Detect which cell encompasses the target text, then output its (X, Y) center coordinate. 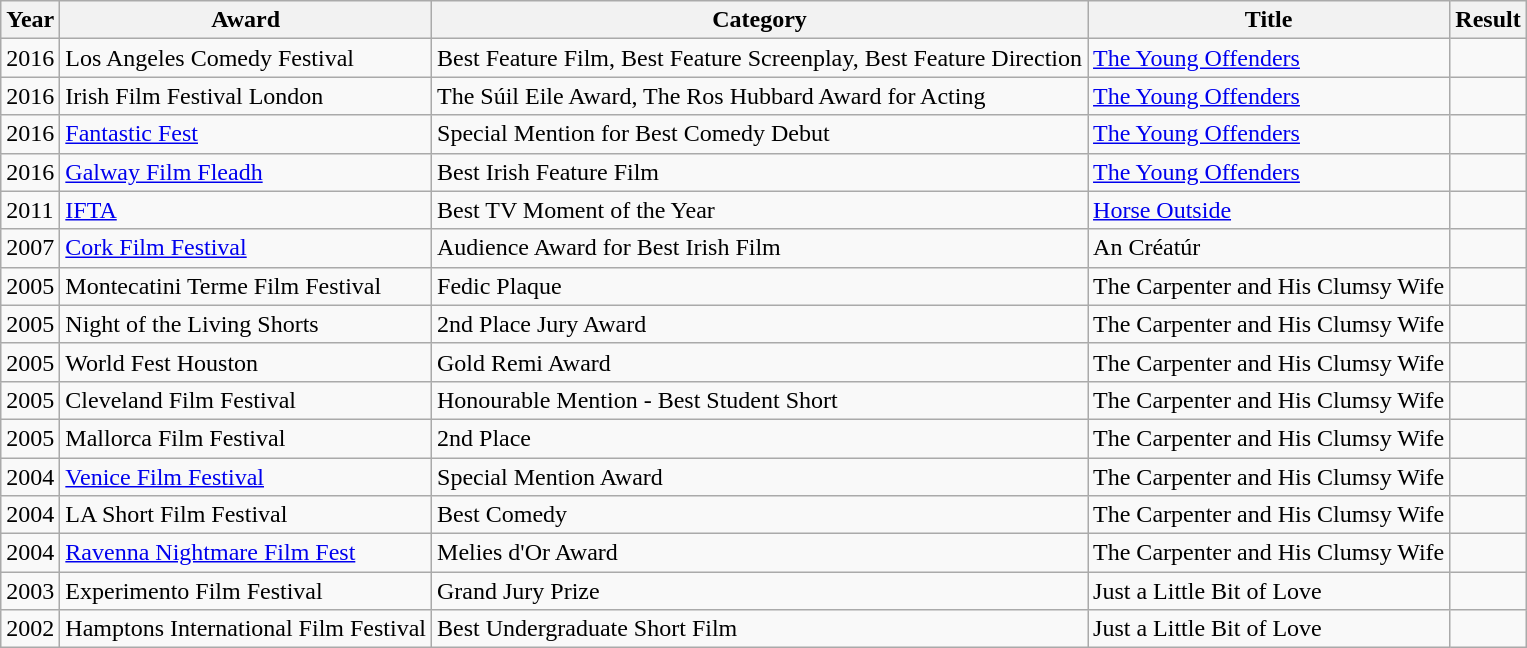
Cork Film Festival (246, 248)
Special Mention Award (760, 477)
Result (1488, 20)
2003 (30, 591)
2nd Place (760, 438)
IFTA (246, 210)
Honourable Mention - Best Student Short (760, 400)
Venice Film Festival (246, 477)
Irish Film Festival London (246, 96)
Category (760, 20)
Melies d'Or Award (760, 553)
Fantastic Fest (246, 134)
Best TV Moment of the Year (760, 210)
Title (1269, 20)
Galway Film Fleadh (246, 172)
World Fest Houston (246, 362)
2nd Place Jury Award (760, 324)
Best Feature Film, Best Feature Screenplay, Best Feature Direction (760, 58)
Experimento Film Festival (246, 591)
Cleveland Film Festival (246, 400)
Grand Jury Prize (760, 591)
Year (30, 20)
Best Undergraduate Short Film (760, 629)
Horse Outside (1269, 210)
Montecatini Terme Film Festival (246, 286)
Gold Remi Award (760, 362)
Ravenna Nightmare Film Fest (246, 553)
2007 (30, 248)
Best Comedy (760, 515)
Best Irish Feature Film (760, 172)
2002 (30, 629)
Award (246, 20)
Hamptons International Film Festival (246, 629)
The Súil Eile Award, The Ros Hubbard Award for Acting (760, 96)
An Créatúr (1269, 248)
Audience Award for Best Irish Film (760, 248)
Special Mention for Best Comedy Debut (760, 134)
Night of the Living Shorts (246, 324)
2011 (30, 210)
Fedic Plaque (760, 286)
LA Short Film Festival (246, 515)
Los Angeles Comedy Festival (246, 58)
Mallorca Film Festival (246, 438)
